For the text-containing cell, return its midpoint in (X, Y) coordinate format. 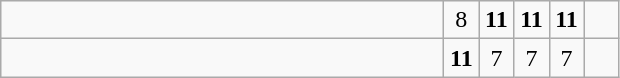
8 (462, 20)
